Detect which cell encompasses the target text, then output its (x, y) center coordinate. 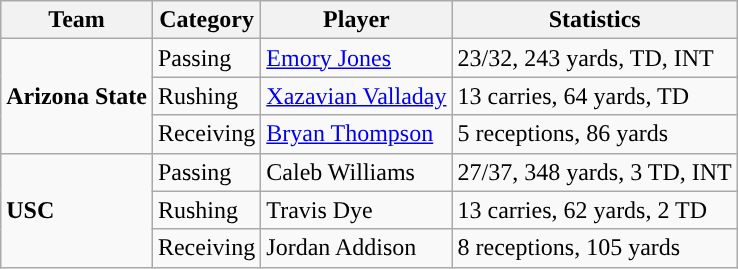
Category (206, 20)
Travis Dye (356, 210)
13 carries, 64 yards, TD (594, 96)
Caleb Williams (356, 172)
Player (356, 20)
Team (77, 20)
USC (77, 210)
Emory Jones (356, 58)
5 receptions, 86 yards (594, 134)
Arizona State (77, 96)
13 carries, 62 yards, 2 TD (594, 210)
Xazavian Valladay (356, 96)
8 receptions, 105 yards (594, 248)
Bryan Thompson (356, 134)
23/32, 243 yards, TD, INT (594, 58)
27/37, 348 yards, 3 TD, INT (594, 172)
Jordan Addison (356, 248)
Statistics (594, 20)
